Detect which cell encompasses the target text, then output its [X, Y] center coordinate. 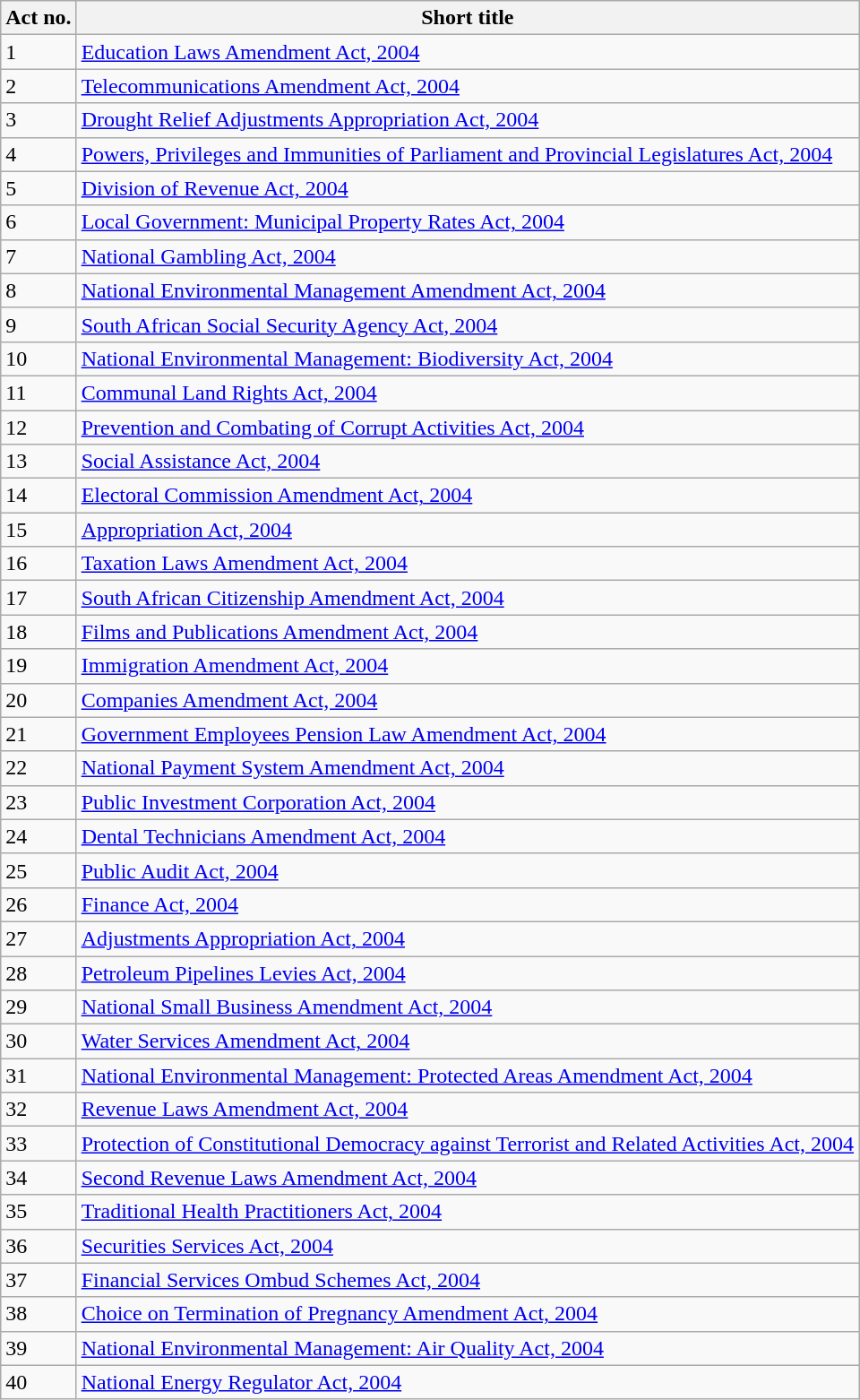
33 [39, 1144]
27 [39, 938]
Education Laws Amendment Act, 2004 [468, 52]
6 [39, 222]
19 [39, 666]
Powers, Privileges and Immunities of Parliament and Provincial Legislatures Act, 2004 [468, 154]
40 [39, 1382]
22 [39, 768]
13 [39, 462]
15 [39, 530]
12 [39, 428]
Public Audit Act, 2004 [468, 870]
National Environmental Management Amendment Act, 2004 [468, 290]
26 [39, 904]
Immigration Amendment Act, 2004 [468, 666]
18 [39, 632]
Petroleum Pipelines Levies Act, 2004 [468, 972]
Prevention and Combating of Corrupt Activities Act, 2004 [468, 428]
Local Government: Municipal Property Rates Act, 2004 [468, 222]
25 [39, 870]
2 [39, 86]
Electoral Commission Amendment Act, 2004 [468, 496]
Government Employees Pension Law Amendment Act, 2004 [468, 734]
11 [39, 393]
30 [39, 1041]
9 [39, 324]
Adjustments Appropriation Act, 2004 [468, 938]
Act no. [39, 18]
16 [39, 564]
Social Assistance Act, 2004 [468, 462]
South African Social Security Agency Act, 2004 [468, 324]
29 [39, 1007]
7 [39, 256]
Traditional Health Practitioners Act, 2004 [468, 1212]
National Energy Regulator Act, 2004 [468, 1382]
National Environmental Management: Air Quality Act, 2004 [468, 1348]
Second Revenue Laws Amendment Act, 2004 [468, 1178]
14 [39, 496]
Water Services Amendment Act, 2004 [468, 1041]
23 [39, 802]
Communal Land Rights Act, 2004 [468, 393]
Short title [468, 18]
36 [39, 1246]
Companies Amendment Act, 2004 [468, 700]
8 [39, 290]
Public Investment Corporation Act, 2004 [468, 802]
38 [39, 1314]
Taxation Laws Amendment Act, 2004 [468, 564]
4 [39, 154]
37 [39, 1280]
National Small Business Amendment Act, 2004 [468, 1007]
10 [39, 359]
Drought Relief Adjustments Appropriation Act, 2004 [468, 120]
17 [39, 598]
Telecommunications Amendment Act, 2004 [468, 86]
Appropriation Act, 2004 [468, 530]
Dental Technicians Amendment Act, 2004 [468, 836]
28 [39, 972]
3 [39, 120]
National Payment System Amendment Act, 2004 [468, 768]
Financial Services Ombud Schemes Act, 2004 [468, 1280]
Division of Revenue Act, 2004 [468, 188]
24 [39, 836]
34 [39, 1178]
Securities Services Act, 2004 [468, 1246]
Finance Act, 2004 [468, 904]
Choice on Termination of Pregnancy Amendment Act, 2004 [468, 1314]
South African Citizenship Amendment Act, 2004 [468, 598]
21 [39, 734]
National Environmental Management: Biodiversity Act, 2004 [468, 359]
35 [39, 1212]
5 [39, 188]
31 [39, 1076]
Films and Publications Amendment Act, 2004 [468, 632]
National Gambling Act, 2004 [468, 256]
32 [39, 1110]
Revenue Laws Amendment Act, 2004 [468, 1110]
National Environmental Management: Protected Areas Amendment Act, 2004 [468, 1076]
20 [39, 700]
39 [39, 1348]
Protection of Constitutional Democracy against Terrorist and Related Activities Act, 2004 [468, 1144]
1 [39, 52]
